For the text-containing cell, return its midpoint in (X, Y) coordinate format. 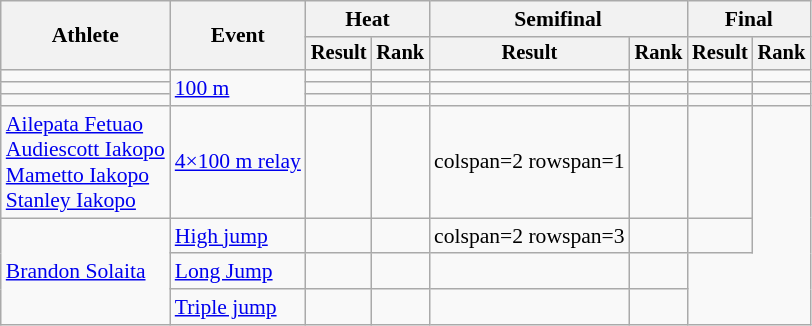
Triple jump (238, 307)
Brandon Solaita (86, 272)
4×100 m relay (238, 162)
Event (238, 36)
High jump (238, 236)
Long Jump (238, 272)
colspan=2 rowspan=1 (530, 162)
Semifinal (558, 19)
Ailepata FetuaoAudiescott IakopoMametto IakopoStanley Iakopo (86, 162)
colspan=2 rowspan=3 (530, 236)
Final (748, 19)
Athlete (86, 36)
100 m (238, 88)
Heat (368, 19)
